Search for the cell housing the specified text and yield its (x, y) center coordinate. 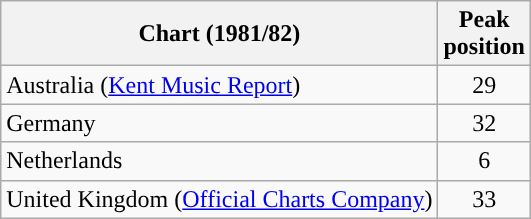
Netherlands (220, 161)
United Kingdom (Official Charts Company) (220, 199)
6 (484, 161)
Australia (Kent Music Report) (220, 85)
29 (484, 85)
33 (484, 199)
Chart (1981/82) (220, 34)
Peakposition (484, 34)
Germany (220, 123)
32 (484, 123)
